Extract the (x, y) coordinate from the center of the cell holding the provided text.  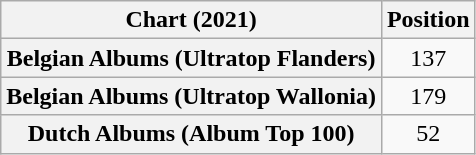
52 (428, 134)
Dutch Albums (Album Top 100) (192, 134)
Belgian Albums (Ultratop Flanders) (192, 58)
137 (428, 58)
179 (428, 96)
Chart (2021) (192, 20)
Belgian Albums (Ultratop Wallonia) (192, 96)
Position (428, 20)
